Capture the cell that displays the provided text and extract its (x, y) central coordinate. 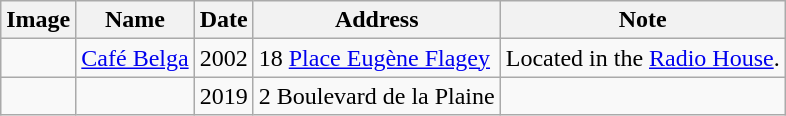
Image (38, 20)
Note (642, 20)
Address (376, 20)
Café Belga (135, 58)
18 Place Eugène Flagey (376, 58)
2002 (224, 58)
Date (224, 20)
Located in the Radio House. (642, 58)
Name (135, 20)
2 Boulevard de la Plaine (376, 96)
2019 (224, 96)
